Pinpoint the cell where the given text exists, returning its [x, y] midpoint coordinate. 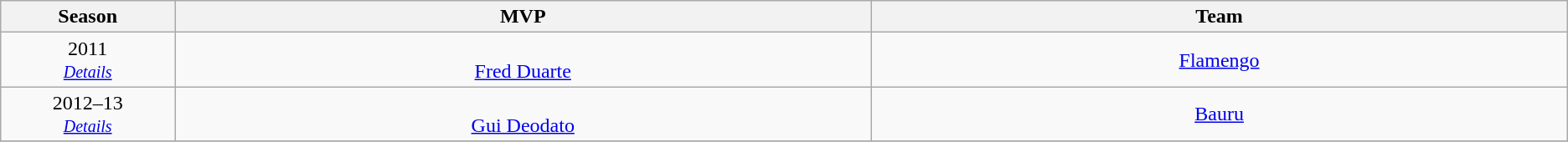
Flamengo [1220, 60]
Team [1220, 17]
Gui Deodato [523, 114]
MVP [523, 17]
2012–13Details [88, 114]
Bauru [1220, 114]
Fred Duarte [523, 60]
2011Details [88, 60]
Season [88, 17]
